Pinpoint the cell where the given text exists, returning its [x, y] midpoint coordinate. 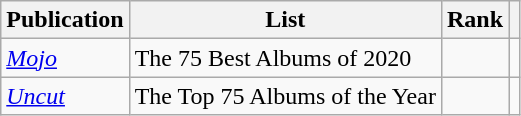
Mojo [65, 58]
The Top 75 Albums of the Year [285, 96]
The 75 Best Albums of 2020 [285, 58]
Rank [474, 20]
Uncut [65, 96]
Publication [65, 20]
List [285, 20]
